Find where the given text appears and provide that cell's center as [x, y] coordinate. 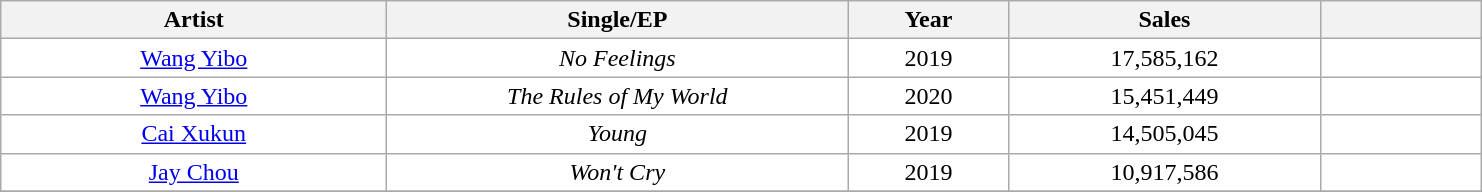
2020 [928, 96]
17,585,162 [1164, 58]
15,451,449 [1164, 96]
14,505,045 [1164, 134]
Young [618, 134]
Won't Cry [618, 172]
Year [928, 20]
The Rules of My World [618, 96]
Jay Chou [194, 172]
Artist [194, 20]
Cai Xukun [194, 134]
Sales [1164, 20]
No Feelings [618, 58]
Single/EP [618, 20]
10,917,586 [1164, 172]
